Pinpoint the cell where the given text exists, returning its [x, y] midpoint coordinate. 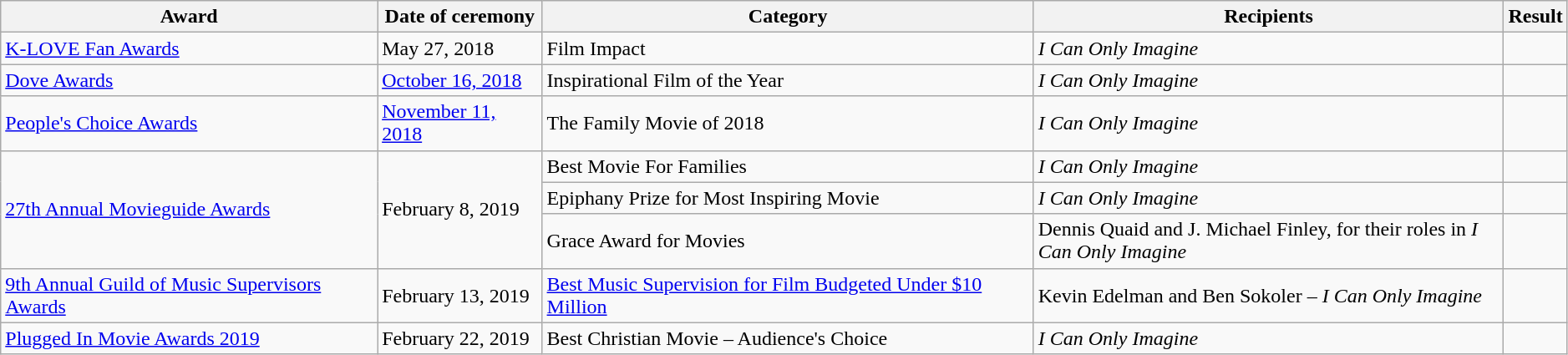
Best Movie For Families [788, 166]
November 11, 2018 [459, 124]
9th Annual Guild of Music Supervisors Awards [189, 296]
February 22, 2019 [459, 338]
Result [1535, 17]
Dennis Quaid and J. Michael Finley, for their roles in I Can Only Imagine [1268, 241]
February 8, 2019 [459, 209]
Plugged In Movie Awards 2019 [189, 338]
Grace Award for Movies [788, 241]
Film Impact [788, 48]
May 27, 2018 [459, 48]
Best Music Supervision for Film Budgeted Under $10 Million [788, 296]
Best Christian Movie – Audience's Choice [788, 338]
October 16, 2018 [459, 80]
Recipients [1268, 17]
February 13, 2019 [459, 296]
Dove Awards [189, 80]
27th Annual Movieguide Awards [189, 209]
Inspirational Film of the Year [788, 80]
Award [189, 17]
People's Choice Awards [189, 124]
The Family Movie of 2018 [788, 124]
Kevin Edelman and Ben Sokoler – I Can Only Imagine [1268, 296]
Epiphany Prize for Most Inspiring Movie [788, 198]
Date of ceremony [459, 17]
K-LOVE Fan Awards [189, 48]
Category [788, 17]
